Output the (X, Y) coordinate of the center of the cell containing the given text.  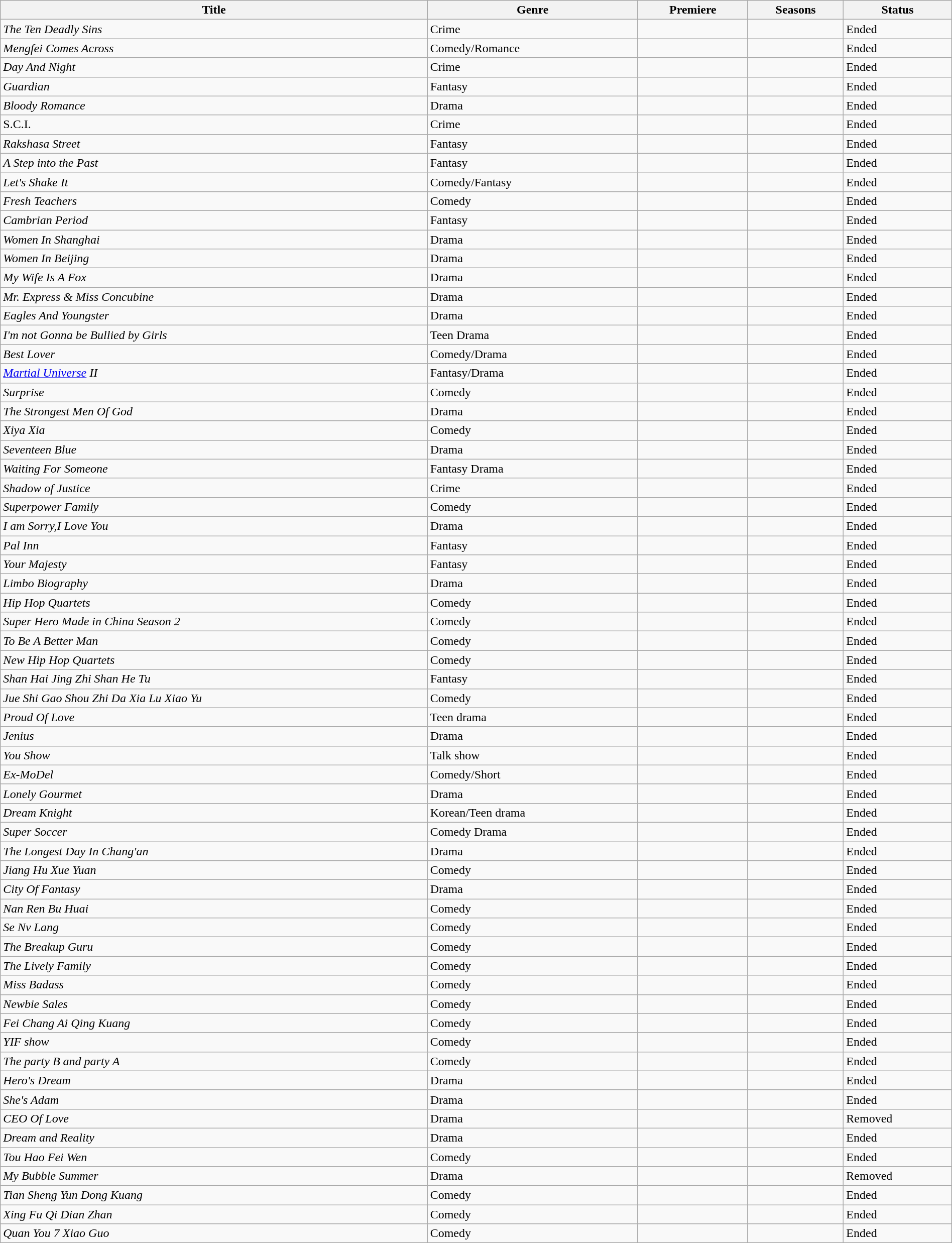
Your Majesty (214, 564)
Cambrian Period (214, 220)
YIF show (214, 1042)
Mengfei Comes Across (214, 48)
New Hip Hop Quartets (214, 660)
Premiere (693, 10)
Comedy/Romance (532, 48)
Ex-MoDel (214, 774)
Martial Universe II (214, 373)
Proud Of Love (214, 717)
The Lively Family (214, 966)
Comedy/Drama (532, 354)
Teen Drama (532, 335)
Tou Hao Fei Wen (214, 1157)
She's Adam (214, 1099)
Korean/Teen drama (532, 813)
My Bubble Summer (214, 1176)
The Longest Day In Chang'an (214, 851)
To Be A Better Man (214, 641)
Comedy Drama (532, 832)
S.C.I. (214, 125)
Bloody Romance (214, 105)
Eagles And Youngster (214, 316)
Dream Knight (214, 813)
Superpower Family (214, 507)
Miss Badass (214, 985)
Super Hero Made in China Season 2 (214, 622)
Best Lover (214, 354)
Jue Shi Gao Shou Zhi Da Xia Lu Xiao Yu (214, 698)
Jiang Hu Xue Yuan (214, 870)
The Strongest Men Of God (214, 411)
Mr. Express & Miss Concubine (214, 297)
Rakshasa Street (214, 144)
Comedy/Fantasy (532, 182)
Limbo Biography (214, 584)
Fresh Teachers (214, 201)
Nan Ren Bu Huai (214, 909)
CEO Of Love (214, 1118)
Dream and Reality (214, 1138)
Waiting For Someone (214, 469)
Xiya Xia (214, 430)
Title (214, 10)
Shan Hai Jing Zhi Shan He Tu (214, 679)
Hero's Dream (214, 1080)
Teen drama (532, 717)
Genre (532, 10)
Guardian (214, 86)
Super Soccer (214, 832)
The Breakup Guru (214, 947)
Day And Night (214, 67)
Women In Beijing (214, 259)
Seventeen Blue (214, 449)
A Step into the Past (214, 163)
Quan You 7 Xiao Guo (214, 1233)
Women In Shanghai (214, 240)
Se Nv Lang (214, 928)
Xing Fu Qi Dian Zhan (214, 1214)
Newbie Sales (214, 1004)
Fei Chang Ai Qing Kuang (214, 1023)
Fantasy Drama (532, 469)
Tian Sheng Yun Dong Kuang (214, 1195)
City Of Fantasy (214, 889)
Seasons (795, 10)
You Show (214, 755)
Hip Hop Quartets (214, 603)
I'm not Gonna be Bullied by Girls (214, 335)
Talk show (532, 755)
Let's Shake It (214, 182)
Shadow of Justice (214, 488)
Fantasy/Drama (532, 373)
The party B and party A (214, 1061)
Lonely Gourmet (214, 794)
Pal Inn (214, 545)
The Ten Deadly Sins (214, 29)
Surprise (214, 392)
Comedy/Short (532, 774)
I am Sorry,I Love You (214, 526)
My Wife Is A Fox (214, 278)
Jenius (214, 736)
Status (898, 10)
